Detect which cell encompasses the target text, then output its (x, y) center coordinate. 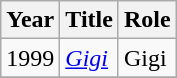
Year (30, 20)
1999 (30, 58)
Title (90, 20)
Role (147, 20)
